Scan for the cell matching the given text and deliver its (x, y) coordinate at center. 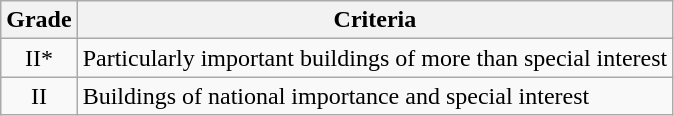
II (39, 96)
Grade (39, 20)
Buildings of national importance and special interest (375, 96)
Criteria (375, 20)
Particularly important buildings of more than special interest (375, 58)
II* (39, 58)
